Extract the [x, y] coordinate from the center of the cell holding the provided text.  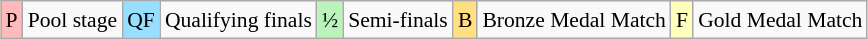
Semi-finals [398, 20]
Qualifying finals [238, 20]
P [11, 20]
QF [141, 20]
Pool stage [72, 20]
½ [330, 20]
Gold Medal Match [780, 20]
Bronze Medal Match [574, 20]
F [682, 20]
B [466, 20]
